Find where the given text appears and provide that cell's center as (X, Y) coordinate. 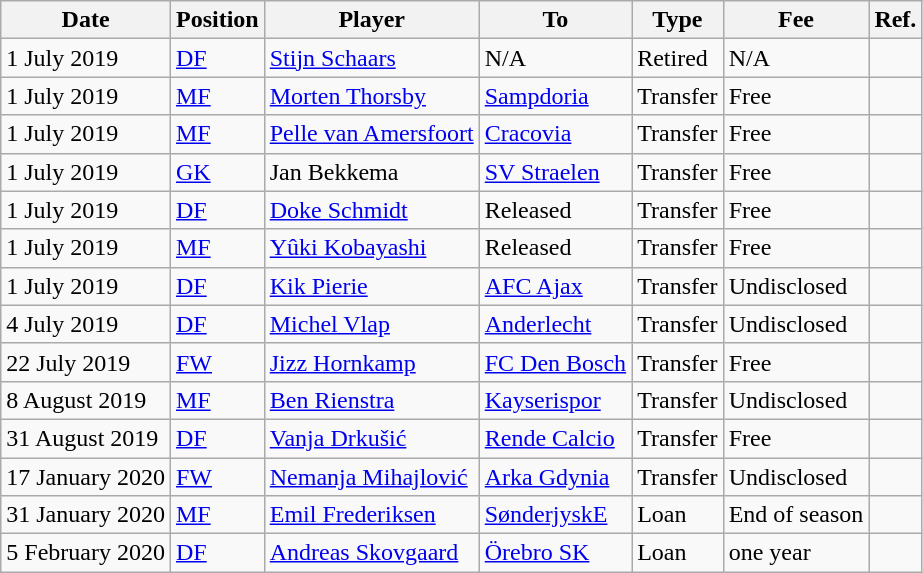
Michel Vlap (372, 324)
one year (796, 553)
8 August 2019 (86, 400)
Position (217, 20)
22 July 2019 (86, 362)
Retired (678, 58)
Type (678, 20)
4 July 2019 (86, 324)
Rende Calcio (555, 438)
Ben Rienstra (372, 400)
Nemanja Mihajlović (372, 477)
5 February 2020 (86, 553)
SV Straelen (555, 172)
Emil Frederiksen (372, 515)
Andreas Skovgaard (372, 553)
Fee (796, 20)
Stijn Schaars (372, 58)
GK (217, 172)
Kayserispor (555, 400)
Arka Gdynia (555, 477)
Player (372, 20)
End of season (796, 515)
31 August 2019 (86, 438)
31 January 2020 (86, 515)
Cracovia (555, 134)
Jizz Hornkamp (372, 362)
17 January 2020 (86, 477)
Morten Thorsby (372, 96)
Pelle van Amersfoort (372, 134)
Vanja Drkušić (372, 438)
Date (86, 20)
SønderjyskE (555, 515)
Yûki Kobayashi (372, 248)
Jan Bekkema (372, 172)
Sampdoria (555, 96)
AFC Ajax (555, 286)
Ref. (896, 20)
Doke Schmidt (372, 210)
Örebro SK (555, 553)
FC Den Bosch (555, 362)
Anderlecht (555, 324)
To (555, 20)
Kik Pierie (372, 286)
